Provide the (X, Y) coordinate of the cell's center where the given text is located.  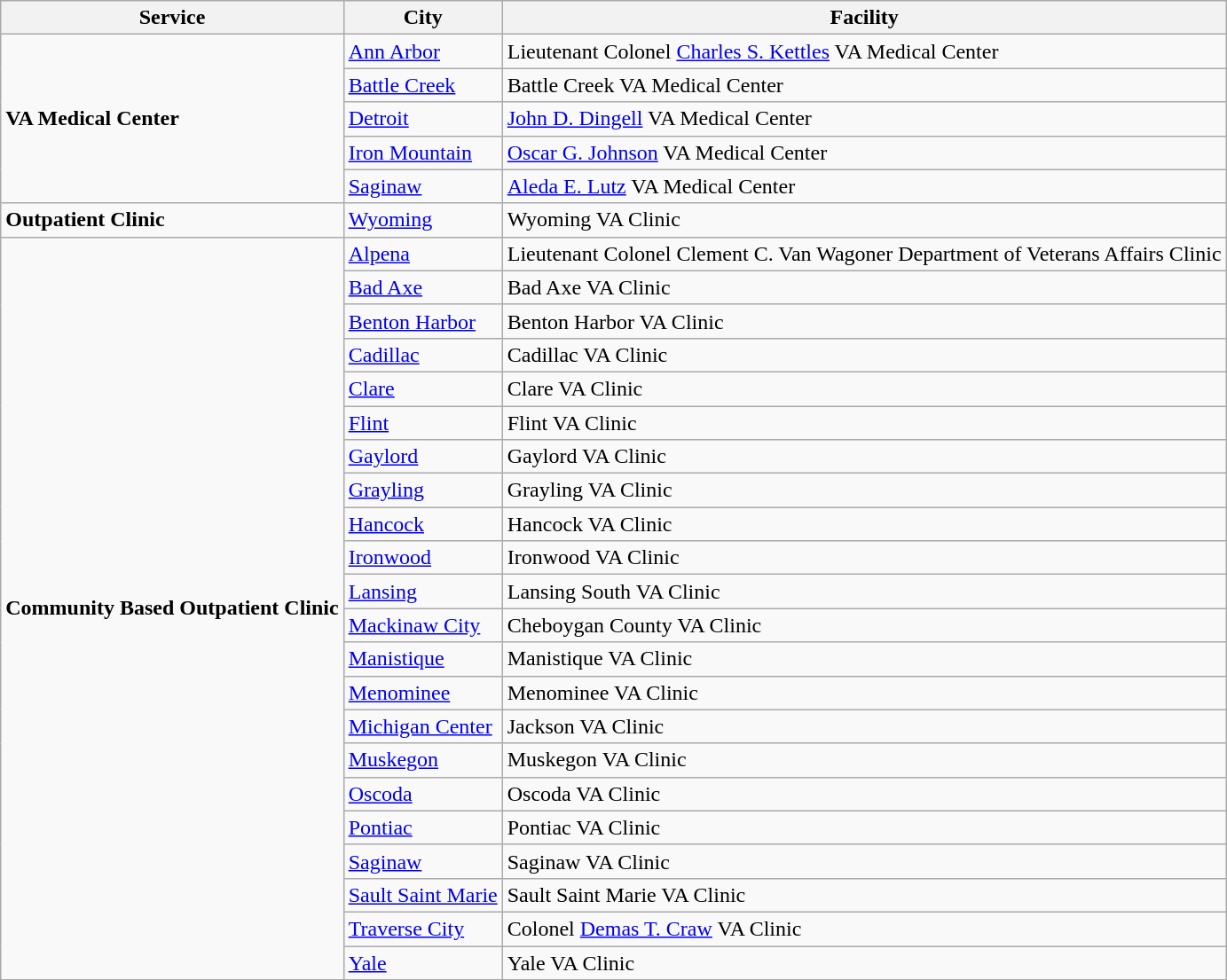
Outpatient Clinic (172, 220)
Lansing (422, 592)
Yale VA Clinic (864, 962)
Alpena (422, 254)
Grayling VA Clinic (864, 490)
John D. Dingell VA Medical Center (864, 119)
Hancock VA Clinic (864, 524)
Bad Axe VA Clinic (864, 287)
Clare VA Clinic (864, 388)
Facility (864, 18)
Hancock (422, 524)
Pontiac VA Clinic (864, 827)
Iron Mountain (422, 153)
Oscoda (422, 794)
Wyoming (422, 220)
Ironwood (422, 558)
Battle Creek (422, 85)
Ann Arbor (422, 51)
VA Medical Center (172, 119)
Mackinaw City (422, 625)
Sault Saint Marie VA Clinic (864, 895)
Lansing South VA Clinic (864, 592)
Gaylord (422, 457)
Colonel Demas T. Craw VA Clinic (864, 929)
Lieutenant Colonel Clement C. Van Wagoner Department of Veterans Affairs Clinic (864, 254)
Cadillac VA Clinic (864, 355)
Sault Saint Marie (422, 895)
Yale (422, 962)
Battle Creek VA Medical Center (864, 85)
Bad Axe (422, 287)
Oscoda VA Clinic (864, 794)
Menominee (422, 693)
Flint VA Clinic (864, 423)
Grayling (422, 490)
Michigan Center (422, 726)
Ironwood VA Clinic (864, 558)
Lieutenant Colonel Charles S. Kettles VA Medical Center (864, 51)
Jackson VA Clinic (864, 726)
Benton Harbor (422, 321)
Aleda E. Lutz VA Medical Center (864, 186)
Traverse City (422, 929)
Pontiac (422, 827)
Cheboygan County VA Clinic (864, 625)
City (422, 18)
Muskegon (422, 760)
Detroit (422, 119)
Service (172, 18)
Flint (422, 423)
Oscar G. Johnson VA Medical Center (864, 153)
Wyoming VA Clinic (864, 220)
Gaylord VA Clinic (864, 457)
Manistique VA Clinic (864, 659)
Benton Harbor VA Clinic (864, 321)
Manistique (422, 659)
Clare (422, 388)
Saginaw VA Clinic (864, 861)
Muskegon VA Clinic (864, 760)
Cadillac (422, 355)
Community Based Outpatient Clinic (172, 608)
Menominee VA Clinic (864, 693)
